Output the (X, Y) coordinate of the center of the cell containing the given text.  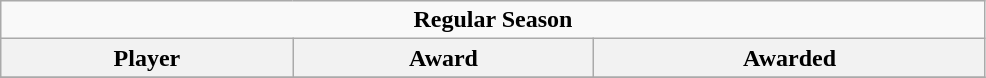
Award (444, 58)
Awarded (790, 58)
Player (147, 58)
Regular Season (493, 20)
